Detect which cell encompasses the target text, then output its (x, y) center coordinate. 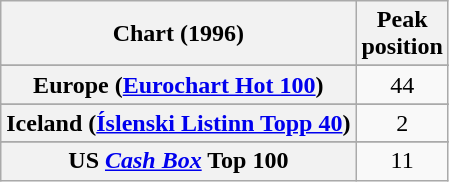
Peakposition (402, 34)
2 (402, 123)
Iceland (Íslenski Listinn Topp 40) (178, 123)
44 (402, 85)
Europe (Eurochart Hot 100) (178, 85)
US Cash Box Top 100 (178, 161)
Chart (1996) (178, 34)
11 (402, 161)
